Search for the cell housing the specified text and yield its (X, Y) center coordinate. 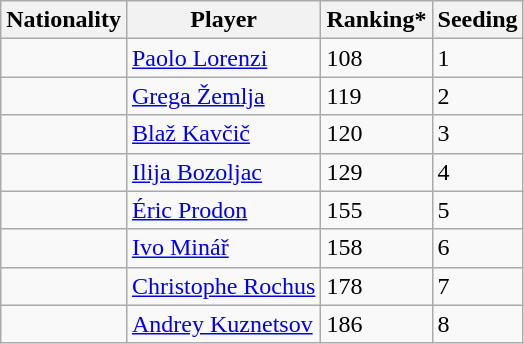
Andrey Kuznetsov (223, 324)
5 (478, 210)
Nationality (64, 20)
6 (478, 248)
2 (478, 96)
158 (376, 248)
4 (478, 172)
Christophe Rochus (223, 286)
Ranking* (376, 20)
119 (376, 96)
Seeding (478, 20)
8 (478, 324)
3 (478, 134)
108 (376, 58)
1 (478, 58)
129 (376, 172)
178 (376, 286)
Éric Prodon (223, 210)
7 (478, 286)
Ilija Bozoljac (223, 172)
186 (376, 324)
120 (376, 134)
Ivo Minář (223, 248)
Blaž Kavčič (223, 134)
Grega Žemlja (223, 96)
Paolo Lorenzi (223, 58)
155 (376, 210)
Player (223, 20)
